Extract the [x, y] coordinate from the center of the cell holding the provided text.  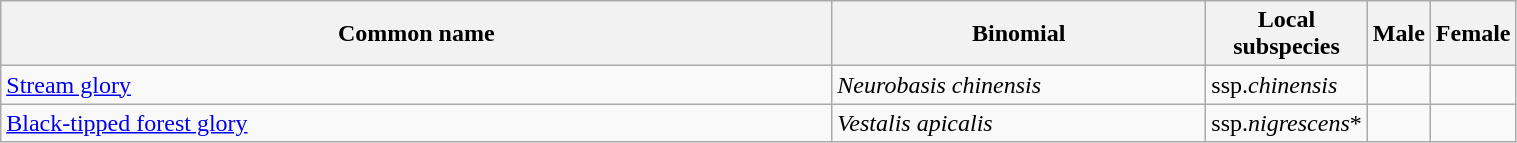
Binomial [1019, 34]
ssp.nigrescens* [1287, 123]
Male [1398, 34]
Black-tipped forest glory [416, 123]
Female [1473, 34]
Vestalis apicalis [1019, 123]
Neurobasis chinensis [1019, 85]
Local subspecies [1287, 34]
Common name [416, 34]
ssp.chinensis [1287, 85]
Stream glory [416, 85]
